For the text-containing cell, return its midpoint in (X, Y) coordinate format. 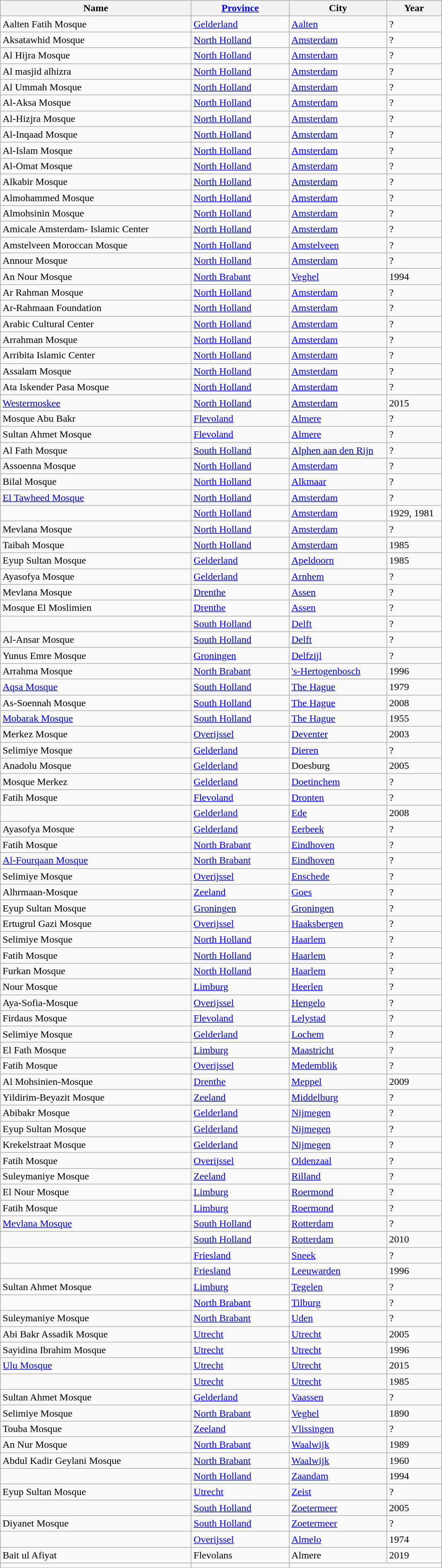
1960 (414, 1460)
Aksatawhid Mosque (96, 40)
Assalam Mosque (96, 371)
Middelburg (338, 1097)
Mosque El Moslimien (96, 608)
Apeldoorn (338, 561)
Zaandam (338, 1476)
1974 (414, 1539)
Year (414, 8)
Eerbeek (338, 829)
Aalten Fatih Mosque (96, 24)
Province (240, 8)
Oldenzaal (338, 1160)
Alkmaar (338, 482)
Leeuwarden (338, 1271)
Ar Rahman Mosque (96, 292)
Amicale Amsterdam- Islamic Center (96, 229)
Tilburg (338, 1303)
Lelystad (338, 1019)
As-Soennah Mosque (96, 703)
's-Hertogenbosch (338, 671)
An Nour Mosque (96, 277)
1929, 1981 (414, 513)
Al-Omat Mosque (96, 166)
Al Mohsinien-Mosque (96, 1082)
Mosque Merkez (96, 782)
Maastricht (338, 1050)
Sneek (338, 1255)
Assoenna Mosque (96, 466)
Almohammed Mosque (96, 198)
Diyanet Mosque (96, 1524)
Al Fath Mosque (96, 450)
Westermoskee (96, 403)
Deventer (338, 734)
Nour Mosque (96, 987)
Name (96, 8)
An Nur Mosque (96, 1444)
Ede (338, 813)
2003 (414, 734)
Annour Mosque (96, 261)
Arrahman Mosque (96, 340)
Uden (338, 1318)
Sayidina Ibrahim Mosque (96, 1350)
City (338, 8)
Al-Inqaad Mosque (96, 134)
El Fath Mosque (96, 1050)
Meppel (338, 1082)
Furkan Mosque (96, 971)
Arnhem (338, 576)
Rilland (338, 1176)
2009 (414, 1082)
Al Ummah Mosque (96, 87)
Aya-Sofia-Mosque (96, 1003)
Ertugrul Gazi Mosque (96, 924)
Heerlen (338, 987)
Firdaus Mosque (96, 1019)
Al-Aksa Mosque (96, 103)
Abibakr Mosque (96, 1113)
Delfzijl (338, 655)
2010 (414, 1240)
Flevolans (240, 1555)
2019 (414, 1555)
Touba Mosque (96, 1429)
Alkabir Mosque (96, 182)
Dronten (338, 797)
Anadolu Mosque (96, 766)
Merkez Mosque (96, 734)
Al-Ansar Mosque (96, 639)
Almelo (338, 1539)
El Tawheed Mosque (96, 498)
Amstelveen Moroccan Mosque (96, 245)
Haaksbergen (338, 924)
Yildirim-Beyazit Mosque (96, 1097)
Abdul Kadir Geylani Mosque (96, 1460)
Tegelen (338, 1287)
Al-Islam Mosque (96, 150)
Bilal Mosque (96, 482)
Zeist (338, 1492)
Vaassen (338, 1397)
Lochem (338, 1034)
Yunus Emre Mosque (96, 655)
1955 (414, 719)
Aqsa Mosque (96, 687)
1890 (414, 1413)
Mosque Abu Bakr (96, 418)
Doetinchem (338, 782)
Goes (338, 892)
Al-Hizjra Mosque (96, 119)
Mobarak Mosque (96, 719)
Ata Iskender Pasa Mosque (96, 387)
Medemblik (338, 1066)
Hengelo (338, 1003)
El Nour Mosque (96, 1192)
Almohsinin Mosque (96, 214)
Al Hijra Mosque (96, 56)
Enschede (338, 876)
Abi Bakr Assadik Mosque (96, 1334)
Al masjid alhizra (96, 71)
Krekelstraat Mosque (96, 1145)
Ar-Rahmaan Foundation (96, 308)
Arabic Cultural Center (96, 324)
Amstelveen (338, 245)
Alhrmaan-Mosque (96, 892)
Arrahma Mosque (96, 671)
1979 (414, 687)
Doesburg (338, 766)
Dieren (338, 750)
Vlissingen (338, 1429)
Alphen aan den Rijn (338, 450)
Taibah Mosque (96, 545)
Ulu Mosque (96, 1366)
Aalten (338, 24)
Arribita Islamic Center (96, 355)
Al-Fourqaan Mosque (96, 861)
1989 (414, 1444)
Bait ul Afiyat (96, 1555)
